Provide the [x, y] coordinate of the cell's center where the given text is located.  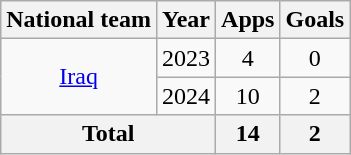
14 [248, 134]
Goals [315, 20]
National team [79, 20]
0 [315, 58]
Year [186, 20]
Total [108, 134]
4 [248, 58]
Apps [248, 20]
Iraq [79, 77]
10 [248, 96]
2023 [186, 58]
2024 [186, 96]
